For the text-containing cell, return its midpoint in [x, y] coordinate format. 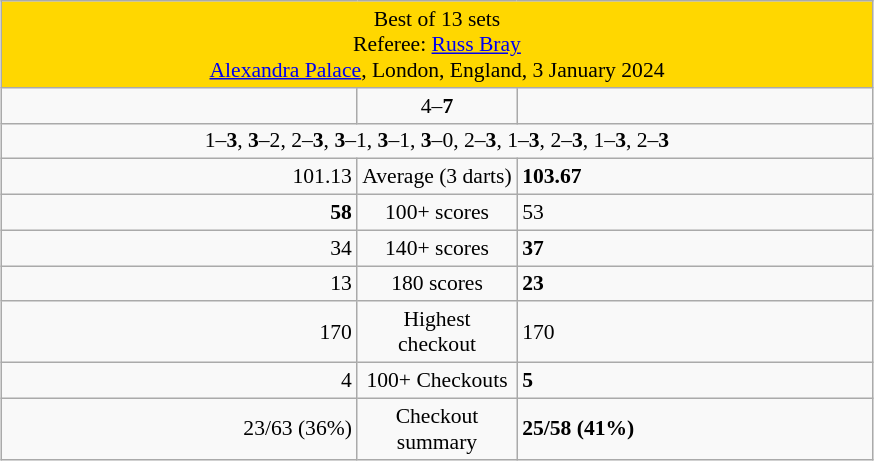
Highest checkout [437, 332]
Average (3 darts) [437, 177]
53 [694, 213]
5 [694, 381]
23/63 (36%) [180, 428]
4–7 [437, 106]
13 [180, 284]
23 [694, 284]
Best of 13 sets Referee: Russ Bray Alexandra Palace, London, England, 3 January 2024 [437, 44]
58 [180, 213]
4 [180, 381]
180 scores [437, 284]
Checkout summary [437, 428]
101.13 [180, 177]
103.67 [694, 177]
34 [180, 248]
100+ scores [437, 213]
140+ scores [437, 248]
25/58 (41%) [694, 428]
37 [694, 248]
1–3, 3–2, 2–3, 3–1, 3–1, 3–0, 2–3, 1–3, 2–3, 1–3, 2–3 [437, 141]
100+ Checkouts [437, 381]
